Provide the [X, Y] coordinate of the cell's center where the given text is located.  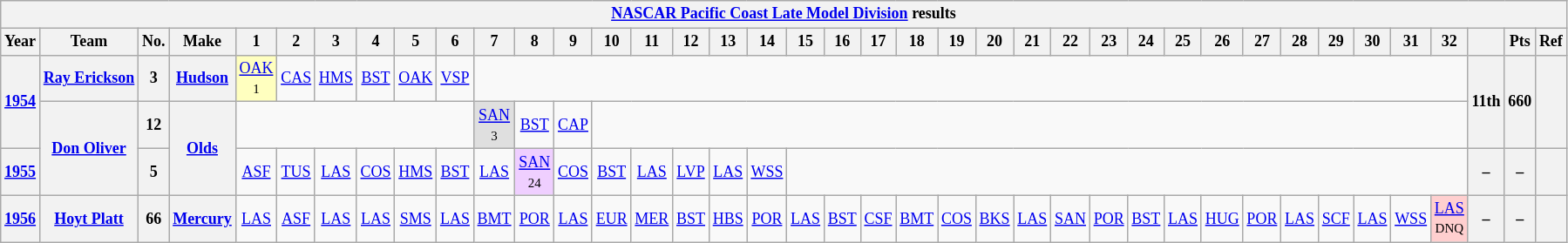
27 [1262, 42]
Olds [202, 148]
19 [957, 42]
8 [535, 42]
CSF [879, 219]
1955 [21, 172]
31 [1411, 42]
30 [1372, 42]
CAP [574, 125]
SMS [416, 219]
32 [1449, 42]
25 [1184, 42]
SAN 3 [494, 125]
Pts [1520, 42]
Hoyt Platt [89, 219]
17 [879, 42]
BKS [994, 219]
6 [455, 42]
TUS [296, 172]
Make [202, 42]
1956 [21, 219]
20 [994, 42]
No. [153, 42]
EUR [612, 219]
HUG [1222, 219]
Don Oliver [89, 148]
Year [21, 42]
LVP [691, 172]
11 [652, 42]
18 [917, 42]
15 [805, 42]
2 [296, 42]
SCF [1335, 219]
MER [652, 219]
Ref [1551, 42]
29 [1335, 42]
24 [1146, 42]
7 [494, 42]
23 [1109, 42]
CAS [296, 78]
660 [1520, 101]
SAN 24 [535, 172]
Hudson [202, 78]
14 [767, 42]
9 [574, 42]
66 [153, 219]
SAN [1070, 219]
OAK 1 [256, 78]
11th [1486, 101]
16 [842, 42]
21 [1032, 42]
LAS DNQ [1449, 219]
VSP [455, 78]
Mercury [202, 219]
HBS [728, 219]
1954 [21, 101]
NASCAR Pacific Coast Late Model Division results [784, 14]
Team [89, 42]
22 [1070, 42]
10 [612, 42]
28 [1300, 42]
13 [728, 42]
OAK [416, 78]
4 [376, 42]
Ray Erickson [89, 78]
1 [256, 42]
26 [1222, 42]
